Search for the cell housing the specified text and yield its (X, Y) center coordinate. 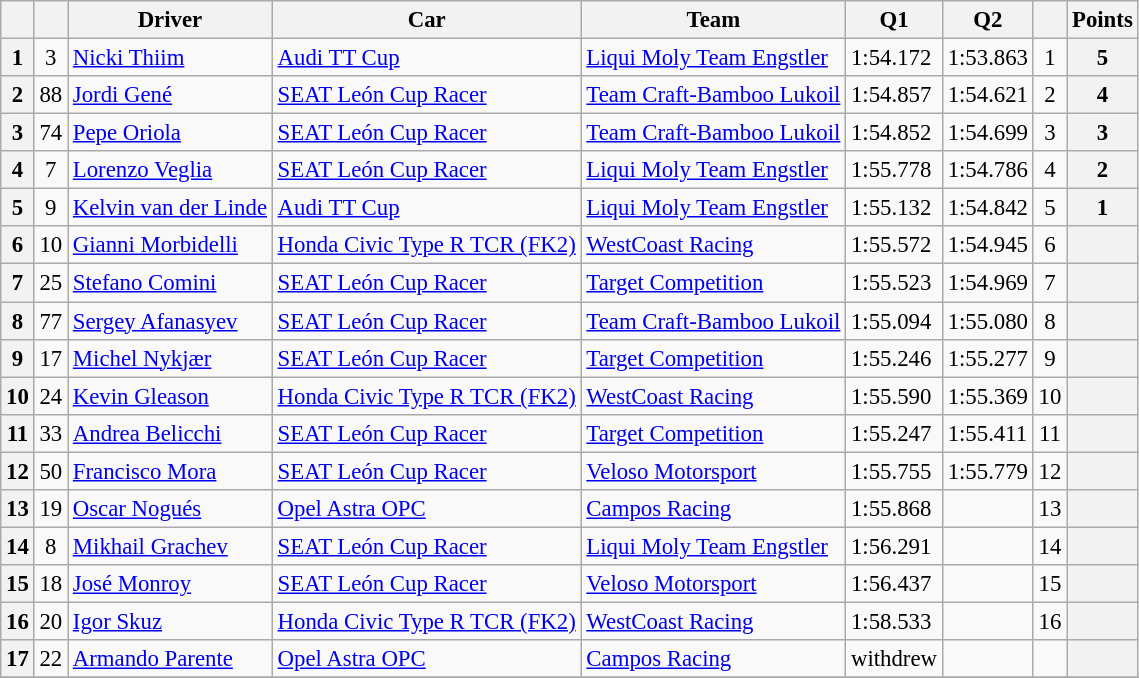
Armando Parente (170, 659)
Driver (170, 20)
1:55.779 (988, 471)
1:56.291 (894, 546)
74 (50, 133)
Sergey Afanasyev (170, 321)
1:53.863 (988, 58)
Igor Skuz (170, 621)
1:55.778 (894, 170)
1:55.868 (894, 509)
1:56.437 (894, 584)
Michel Nykjær (170, 358)
1:55.080 (988, 321)
50 (50, 471)
1:54.969 (988, 283)
1:54.699 (988, 133)
Kelvin van der Linde (170, 208)
Car (426, 20)
Lorenzo Veglia (170, 170)
1:55.755 (894, 471)
1:55.247 (894, 433)
25 (50, 283)
1:54.945 (988, 245)
77 (50, 321)
1:55.132 (894, 208)
1:54.172 (894, 58)
1:55.094 (894, 321)
Oscar Nogués (170, 509)
19 (50, 509)
20 (50, 621)
Team (714, 20)
Q2 (988, 20)
18 (50, 584)
Q1 (894, 20)
Nicki Thiim (170, 58)
Gianni Morbidelli (170, 245)
1:55.411 (988, 433)
33 (50, 433)
1:55.277 (988, 358)
Kevin Gleason (170, 396)
Stefano Comini (170, 283)
Jordi Gené (170, 95)
1:55.369 (988, 396)
Mikhail Grachev (170, 546)
1:55.590 (894, 396)
1:55.246 (894, 358)
22 (50, 659)
Pepe Oriola (170, 133)
88 (50, 95)
1:55.572 (894, 245)
1:54.852 (894, 133)
José Monroy (170, 584)
1:54.621 (988, 95)
1:54.842 (988, 208)
Francisco Mora (170, 471)
1:58.533 (894, 621)
Points (1102, 20)
24 (50, 396)
1:54.786 (988, 170)
1:54.857 (894, 95)
Andrea Belicchi (170, 433)
1:55.523 (894, 283)
withdrew (894, 659)
